Provide the [x, y] coordinate of the cell's center where the given text is located.  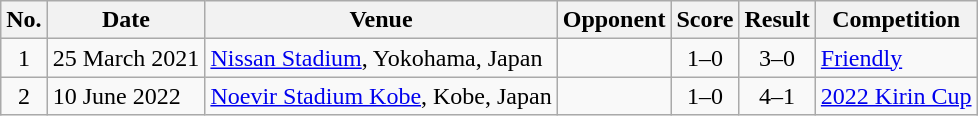
Result [777, 20]
25 March 2021 [126, 58]
2 [24, 96]
No. [24, 20]
Venue [381, 20]
Competition [896, 20]
Noevir Stadium Kobe, Kobe, Japan [381, 96]
Friendly [896, 58]
Nissan Stadium, Yokohama, Japan [381, 58]
10 June 2022 [126, 96]
Date [126, 20]
3–0 [777, 58]
4–1 [777, 96]
1 [24, 58]
Opponent [614, 20]
2022 Kirin Cup [896, 96]
Score [705, 20]
